Capture the cell that displays the provided text and extract its [x, y] central coordinate. 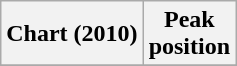
Chart (2010) [72, 34]
Peakposition [189, 34]
